Capture the cell that displays the provided text and extract its [X, Y] central coordinate. 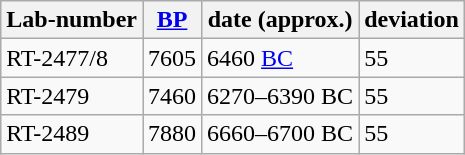
date (approx.) [280, 20]
RT-2479 [72, 96]
7605 [172, 58]
deviation [412, 20]
6660–6700 BC [280, 134]
Lab-number [72, 20]
BP [172, 20]
6460 BC [280, 58]
RT-2477/8 [72, 58]
RT-2489 [72, 134]
7880 [172, 134]
6270–6390 BC [280, 96]
7460 [172, 96]
